From the cell containing the given text, extract its center point as (x, y) coordinate. 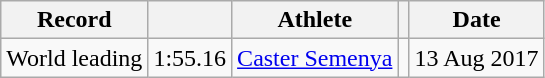
Caster Semenya (315, 58)
Date (476, 20)
World leading (74, 58)
Athlete (315, 20)
13 Aug 2017 (476, 58)
1:55.16 (190, 58)
Record (74, 20)
